Extract the [x, y] coordinate from the center of the cell holding the provided text.  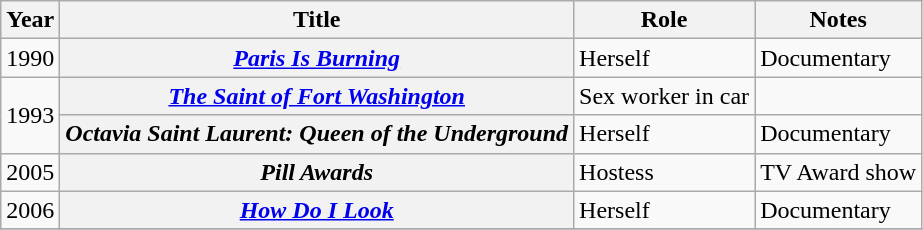
Year [30, 20]
Octavia Saint Laurent: Queen of the Underground [317, 134]
Title [317, 20]
2005 [30, 172]
How Do I Look [317, 210]
The Saint of Fort Washington [317, 96]
TV Award show [838, 172]
Notes [838, 20]
Sex worker in car [664, 96]
Role [664, 20]
1990 [30, 58]
Paris Is Burning [317, 58]
Hostess [664, 172]
Pill Awards [317, 172]
1993 [30, 115]
2006 [30, 210]
